Identify which cell holds the provided text, then report its (X, Y) central coordinate. 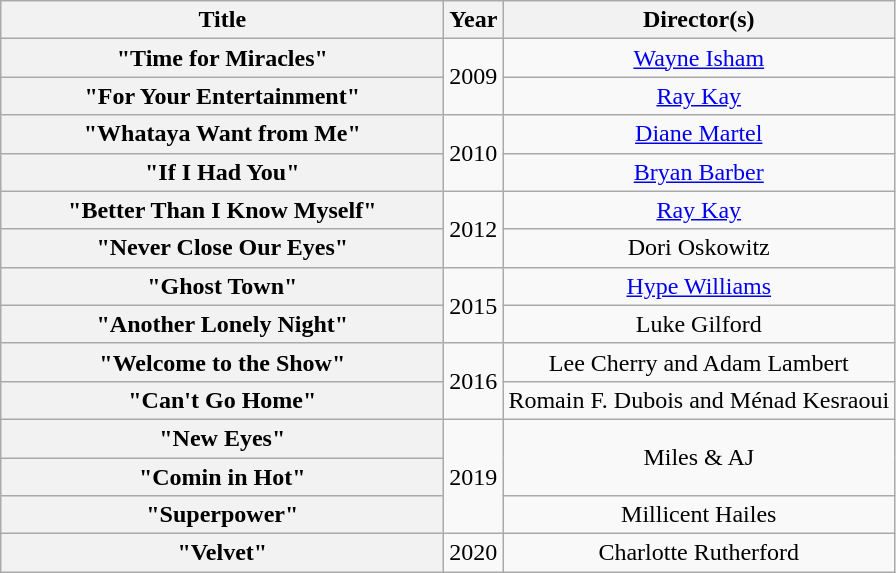
"Welcome to the Show" (222, 362)
"Ghost Town" (222, 286)
2020 (474, 553)
"New Eyes" (222, 438)
Luke Gilford (699, 324)
"Can't Go Home" (222, 400)
2010 (474, 153)
"Velvet" (222, 553)
Lee Cherry and Adam Lambert (699, 362)
Charlotte Rutherford (699, 553)
"Whataya Want from Me" (222, 134)
Miles & AJ (699, 457)
Year (474, 20)
Romain F. Dubois and Ménad Kesraoui (699, 400)
Title (222, 20)
"Never Close Our Eyes" (222, 248)
2009 (474, 77)
"Comin in Hot" (222, 477)
2019 (474, 476)
Hype Williams (699, 286)
"For Your Entertainment" (222, 96)
Director(s) (699, 20)
Millicent Hailes (699, 515)
2012 (474, 229)
"Better Than I Know Myself" (222, 210)
Dori Oskowitz (699, 248)
Bryan Barber (699, 172)
"Another Lonely Night" (222, 324)
Wayne Isham (699, 58)
"If I Had You" (222, 172)
2015 (474, 305)
2016 (474, 381)
"Superpower" (222, 515)
"Time for Miracles" (222, 58)
Diane Martel (699, 134)
